Locate the cell with the specified text and output its (x, y) center coordinate. 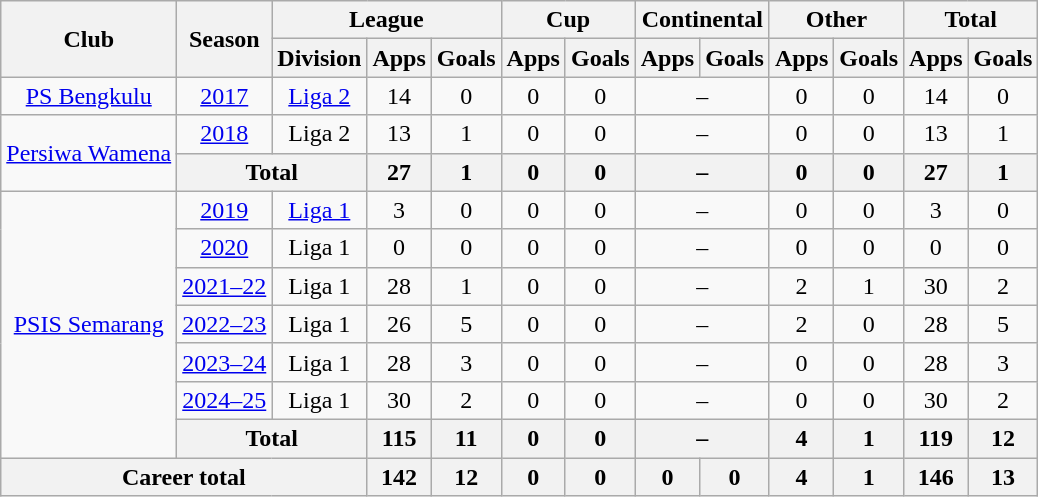
11 (466, 438)
119 (936, 438)
2018 (224, 134)
2017 (224, 96)
PS Bengkulu (89, 96)
Continental (702, 20)
League (386, 20)
2022–23 (224, 324)
2024–25 (224, 400)
2019 (224, 210)
26 (399, 324)
PSIS Semarang (89, 324)
Division (320, 58)
Other (836, 20)
Cup (568, 20)
Club (89, 39)
142 (399, 477)
Season (224, 39)
146 (936, 477)
2020 (224, 248)
2021–22 (224, 286)
2023–24 (224, 362)
Persiwa Wamena (89, 153)
Career total (184, 477)
115 (399, 438)
